For the text-containing cell, return its midpoint in [x, y] coordinate format. 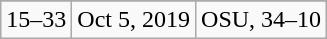
15–33 [36, 20]
OSU, 34–10 [262, 20]
Oct 5, 2019 [134, 20]
